Scan for the cell matching the given text and deliver its [x, y] coordinate at center. 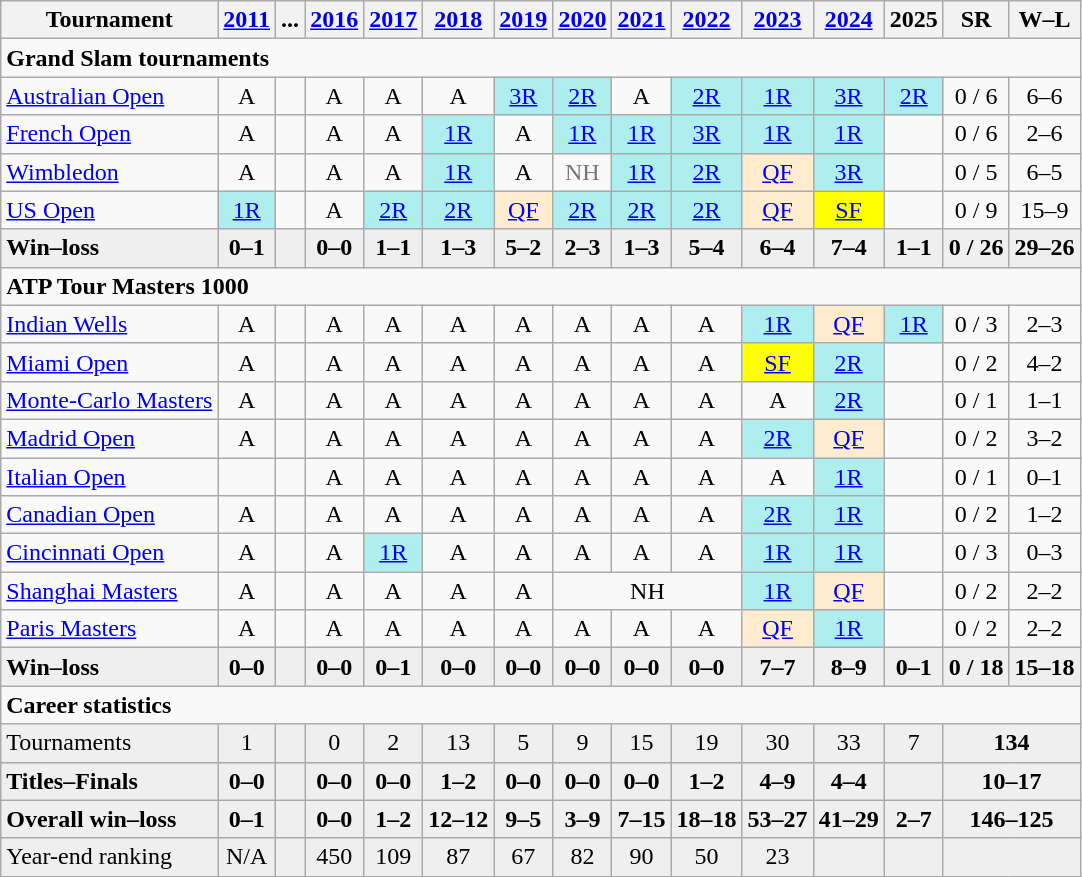
0 / 18 [976, 667]
Year-end ranking [110, 857]
Overall win–loss [110, 819]
50 [706, 857]
Italian Open [110, 477]
146–125 [1012, 819]
Grand Slam tournaments [540, 58]
82 [582, 857]
US Open [110, 210]
0 / 5 [976, 172]
Miami Open [110, 362]
15 [642, 743]
0 / 26 [976, 248]
2–6 [1044, 134]
8–9 [848, 667]
33 [848, 743]
6–4 [778, 248]
2016 [334, 20]
109 [394, 857]
7–7 [778, 667]
10–17 [1012, 781]
9 [582, 743]
67 [524, 857]
5–4 [706, 248]
Wimbledon [110, 172]
2019 [524, 20]
ATP Tour Masters 1000 [540, 286]
4–9 [778, 781]
0 / 9 [976, 210]
2021 [642, 20]
3–9 [582, 819]
Career statistics [540, 705]
23 [778, 857]
5–2 [524, 248]
Tournaments [110, 743]
2022 [706, 20]
0–3 [1044, 553]
2020 [582, 20]
6–5 [1044, 172]
3–2 [1044, 438]
2025 [914, 20]
29–26 [1044, 248]
Cincinnati Open [110, 553]
Australian Open [110, 96]
... [290, 20]
6–6 [1044, 96]
SR [976, 20]
French Open [110, 134]
Madrid Open [110, 438]
Titles–Finals [110, 781]
Paris Masters [110, 629]
2011 [247, 20]
30 [778, 743]
7–15 [642, 819]
W–L [1044, 20]
9–5 [524, 819]
15–18 [1044, 667]
N/A [247, 857]
0 [334, 743]
Monte-Carlo Masters [110, 400]
2017 [394, 20]
2024 [848, 20]
5 [524, 743]
450 [334, 857]
7–4 [848, 248]
2–7 [914, 819]
7 [914, 743]
15–9 [1044, 210]
Tournament [110, 20]
18–18 [706, 819]
4–4 [848, 781]
2023 [778, 20]
13 [458, 743]
Indian Wells [110, 324]
Shanghai Masters [110, 591]
87 [458, 857]
1 [247, 743]
2018 [458, 20]
Canadian Open [110, 515]
41–29 [848, 819]
90 [642, 857]
19 [706, 743]
2 [394, 743]
53–27 [778, 819]
12–12 [458, 819]
134 [1012, 743]
4–2 [1044, 362]
